Output the [X, Y] coordinate of the center of the cell containing the given text.  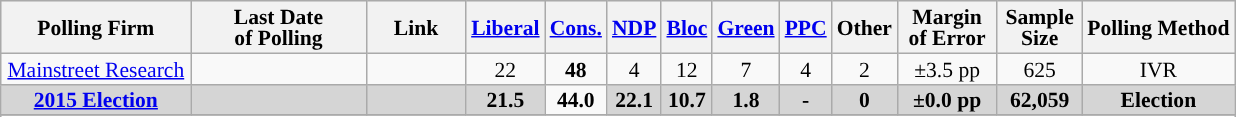
2015 Election [96, 100]
Cons. [576, 27]
625 [1040, 68]
44.0 [576, 100]
62,059 [1040, 100]
±0.0 pp [947, 100]
22.1 [634, 100]
1.8 [746, 100]
Green [746, 27]
Other [864, 27]
22 [505, 68]
Election [1158, 100]
PPC [806, 27]
Liberal [505, 27]
7 [746, 68]
Bloc [686, 27]
NDP [634, 27]
- [806, 100]
21.5 [505, 100]
10.7 [686, 100]
Mainstreet Research [96, 68]
2 [864, 68]
SampleSize [1040, 27]
48 [576, 68]
12 [686, 68]
Marginof Error [947, 27]
±3.5 pp [947, 68]
Polling Method [1158, 27]
0 [864, 100]
Link [416, 27]
Last Dateof Polling [278, 27]
Polling Firm [96, 27]
IVR [1158, 68]
